Detect which cell encompasses the target text, then output its (X, Y) center coordinate. 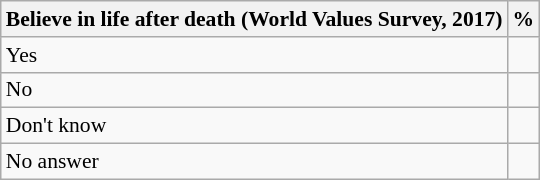
% (524, 19)
No (254, 90)
Don't know (254, 126)
Yes (254, 55)
No answer (254, 162)
Believe in life after death (World Values Survey, 2017) (254, 19)
